Identify which cell holds the provided text, then report its [X, Y] central coordinate. 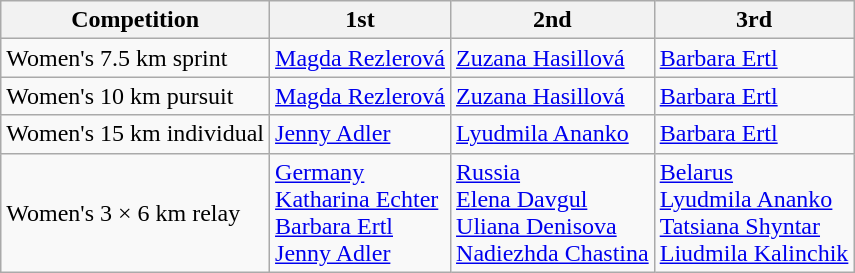
RussiaElena DavgulUliana DenisovaNadiezhda Chastina [553, 212]
1st [360, 20]
BelarusLyudmila AnankoTatsiana ShyntarLiudmila Kalinchik [754, 212]
Women's 7.5 km sprint [136, 58]
Women's 10 km pursuit [136, 96]
GermanyKatharina EchterBarbara ErtlJenny Adler [360, 212]
Jenny Adler [360, 134]
Women's 15 km individual [136, 134]
2nd [553, 20]
3rd [754, 20]
Competition [136, 20]
Lyudmila Ananko [553, 134]
Women's 3 × 6 km relay [136, 212]
